Identify which cell holds the provided text, then report its [X, Y] central coordinate. 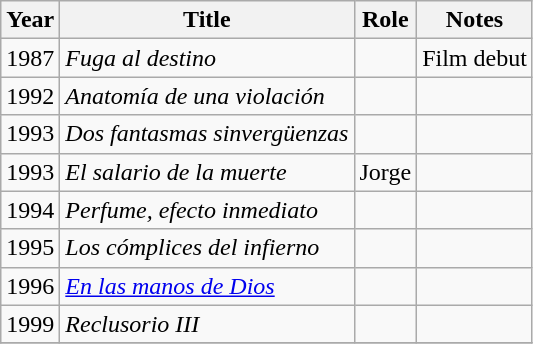
1994 [30, 210]
1995 [30, 248]
Dos fantasmas sinvergüenzas [207, 134]
Anatomía de una violación [207, 96]
Title [207, 20]
Jorge [386, 172]
Los cómplices del infierno [207, 248]
1996 [30, 286]
1987 [30, 58]
1992 [30, 96]
Reclusorio III [207, 324]
Role [386, 20]
Notes [475, 20]
El salario de la muerte [207, 172]
1999 [30, 324]
En las manos de Dios [207, 286]
Film debut [475, 58]
Year [30, 20]
Perfume, efecto inmediato [207, 210]
Fuga al destino [207, 58]
